Search for the cell housing the specified text and yield its [X, Y] center coordinate. 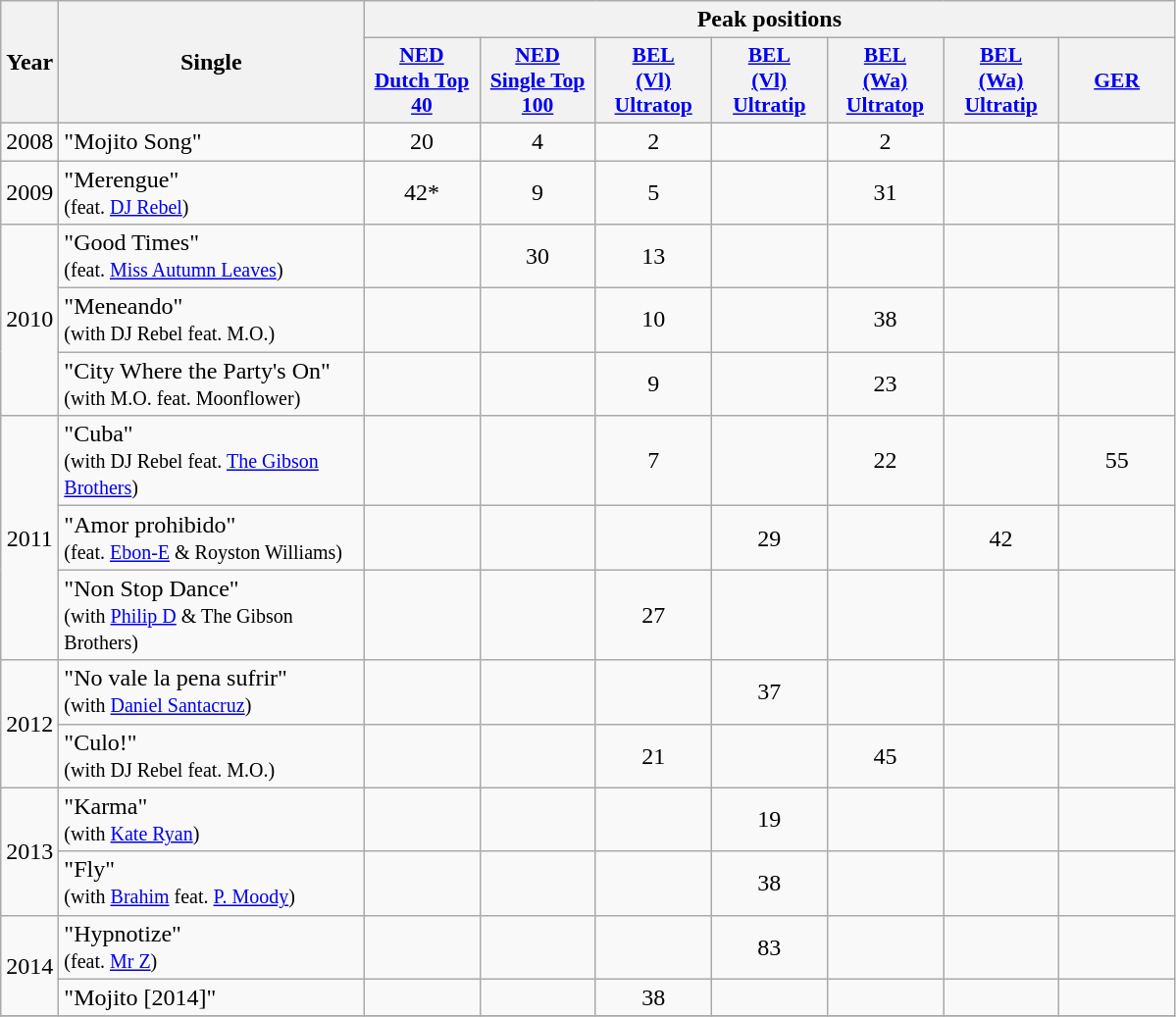
"No vale la pena sufrir"(with Daniel Santacruz) [212, 692]
55 [1117, 461]
2014 [29, 965]
29 [769, 537]
2013 [29, 851]
42 [1001, 537]
"Merengue"(feat. DJ Rebel) [212, 192]
23 [885, 384]
10 [653, 320]
"Mojito [2014]" [212, 997]
2010 [29, 320]
"Culo!"(with DJ Rebel feat. M.O.) [212, 755]
5 [653, 192]
45 [885, 755]
"Good Times"(feat. Miss Autumn Leaves) [212, 257]
BEL(Wa)Ultratop [885, 80]
19 [769, 820]
2012 [29, 724]
2008 [29, 141]
"Non Stop Dance"(with Philip D & The Gibson Brothers) [212, 615]
Single [212, 63]
BEL(Vl)Ultratop [653, 80]
"Hypnotize"(feat. Mr Z) [212, 947]
37 [769, 692]
7 [653, 461]
Peak positions [769, 20]
2009 [29, 192]
27 [653, 615]
NEDSingle Top 100 [537, 80]
"Amor prohibido"(feat. Ebon-E & Royston Williams) [212, 537]
BEL(Vl)Ultratip [769, 80]
4 [537, 141]
"Cuba"(with DJ Rebel feat. The Gibson Brothers) [212, 461]
42* [422, 192]
"Meneando"(with DJ Rebel feat. M.O.) [212, 320]
2011 [29, 537]
31 [885, 192]
"Karma"(with Kate Ryan) [212, 820]
"Mojito Song" [212, 141]
"Fly"(with Brahim feat. P. Moody) [212, 883]
NEDDutch Top 40 [422, 80]
20 [422, 141]
83 [769, 947]
BEL(Wa)Ultratip [1001, 80]
22 [885, 461]
"City Where the Party's On"(with M.O. feat. Moonflower) [212, 384]
21 [653, 755]
13 [653, 257]
30 [537, 257]
Year [29, 63]
GER [1117, 80]
